Scan for the cell matching the given text and deliver its [X, Y] coordinate at center. 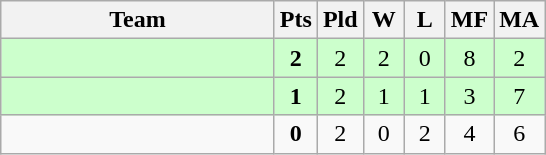
7 [520, 96]
W [384, 20]
L [424, 20]
Pld [340, 20]
Team [138, 20]
3 [469, 96]
MF [469, 20]
MA [520, 20]
6 [520, 134]
Pts [296, 20]
4 [469, 134]
8 [469, 58]
